Output the (x, y) coordinate of the center of the cell containing the given text.  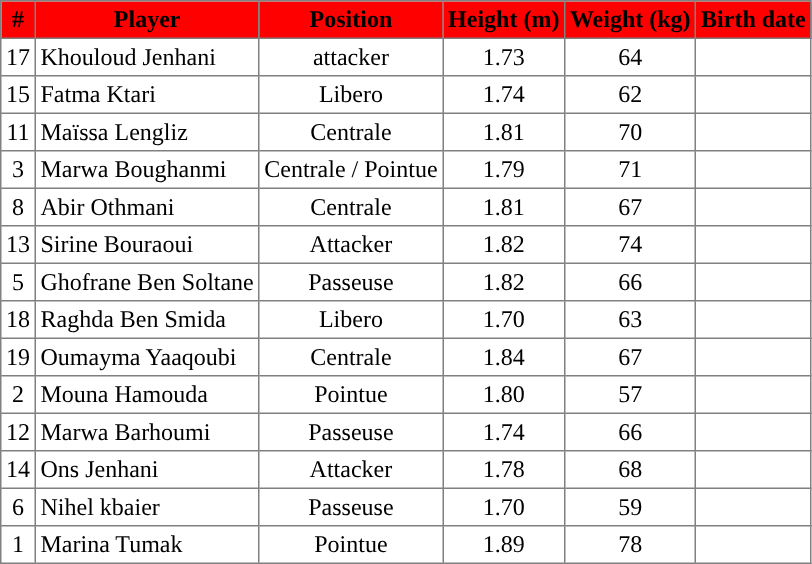
11 (18, 132)
Sirine Bouraoui (147, 245)
1.89 (504, 545)
68 (630, 470)
Abir Othmani (147, 207)
Maïssa Lengliz (147, 132)
Marina Tumak (147, 545)
1.73 (504, 57)
63 (630, 320)
1 (18, 545)
64 (630, 57)
78 (630, 545)
# (18, 20)
18 (18, 320)
5 (18, 282)
59 (630, 507)
71 (630, 170)
Centrale / Pointue (351, 170)
62 (630, 95)
Marwa Boughanmi (147, 170)
57 (630, 395)
Nihel kbaier (147, 507)
1.79 (504, 170)
13 (18, 245)
19 (18, 357)
Birth date (754, 20)
Raghda Ben Smida (147, 320)
14 (18, 470)
Player (147, 20)
70 (630, 132)
3 (18, 170)
17 (18, 57)
Khouloud Jenhani (147, 57)
Weight (kg) (630, 20)
1.80 (504, 395)
Mouna Hamouda (147, 395)
Position (351, 20)
Ons Jenhani (147, 470)
Height (m) (504, 20)
6 (18, 507)
Marwa Barhoumi (147, 432)
Oumayma Yaaqoubi (147, 357)
Ghofrane Ben Soltane (147, 282)
1.78 (504, 470)
74 (630, 245)
attacker (351, 57)
2 (18, 395)
8 (18, 207)
1.84 (504, 357)
15 (18, 95)
Fatma Ktari (147, 95)
12 (18, 432)
